Capture the cell that displays the provided text and extract its (X, Y) central coordinate. 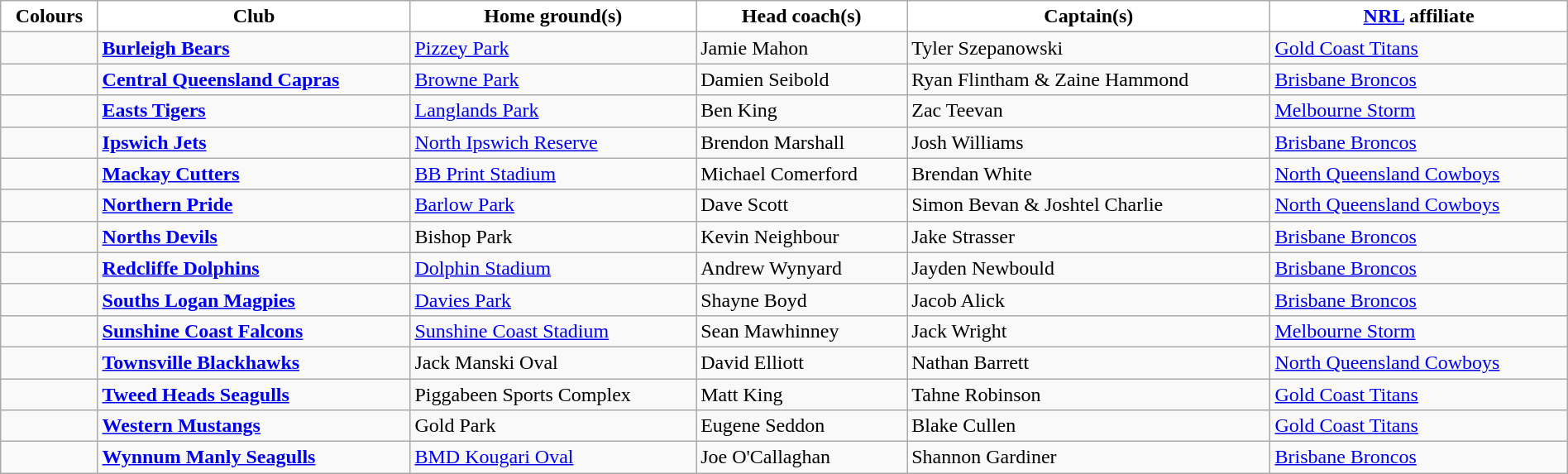
Tahne Robinson (1088, 395)
Souths Logan Magpies (254, 299)
Andrew Wynyard (802, 268)
Mackay Cutters (254, 174)
BB Print Stadium (553, 174)
Piggabeen Sports Complex (553, 395)
Jamie Mahon (802, 48)
Home ground(s) (553, 17)
North Ipswich Reserve (553, 142)
Redcliffe Dolphins (254, 268)
NRL affiliate (1419, 17)
Club (254, 17)
Damien Seibold (802, 79)
Shayne Boyd (802, 299)
Kevin Neighbour (802, 237)
Michael Comerford (802, 174)
Jack Wright (1088, 331)
Davies Park (553, 299)
Brendon Marshall (802, 142)
Gold Park (553, 426)
Joe O'Callaghan (802, 457)
Burleigh Bears (254, 48)
Sean Mawhinney (802, 331)
Central Queensland Capras (254, 79)
Eugene Seddon (802, 426)
Josh Williams (1088, 142)
Ben King (802, 111)
Matt King (802, 395)
David Elliott (802, 362)
Langlands Park (553, 111)
Brendan White (1088, 174)
Sunshine Coast Falcons (254, 331)
Jake Strasser (1088, 237)
Ipswich Jets (254, 142)
Barlow Park (553, 205)
Tyler Szepanowski (1088, 48)
Captain(s) (1088, 17)
Ryan Flintham & Zaine Hammond (1088, 79)
Bishop Park (553, 237)
Pizzey Park (553, 48)
Wynnum Manly Seagulls (254, 457)
Browne Park (553, 79)
Jacob Alick (1088, 299)
Dolphin Stadium (553, 268)
Head coach(s) (802, 17)
Colours (50, 17)
Simon Bevan & Joshtel Charlie (1088, 205)
Blake Cullen (1088, 426)
Townsville Blackhawks (254, 362)
Dave Scott (802, 205)
BMD Kougari Oval (553, 457)
Tweed Heads Seagulls (254, 395)
Norths Devils (254, 237)
Nathan Barrett (1088, 362)
Shannon Gardiner (1088, 457)
Jack Manski Oval (553, 362)
Zac Teevan (1088, 111)
Western Mustangs (254, 426)
Northern Pride (254, 205)
Sunshine Coast Stadium (553, 331)
Jayden Newbould (1088, 268)
Easts Tigers (254, 111)
